For the text-containing cell, return its midpoint in (X, Y) coordinate format. 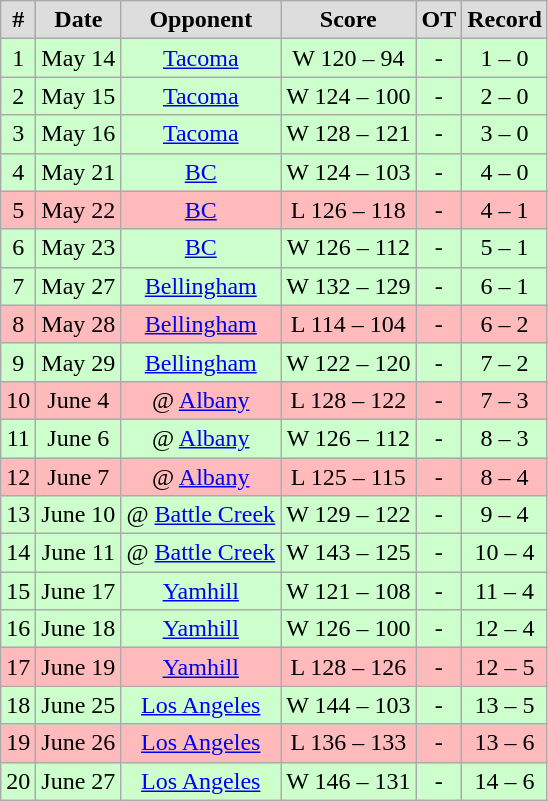
8 (18, 324)
May 27 (78, 286)
7 – 3 (505, 400)
13 (18, 515)
8 – 3 (505, 438)
11 – 4 (505, 591)
May 21 (78, 172)
W 128 – 121 (348, 134)
17 (18, 667)
19 (18, 743)
Opponent (201, 20)
12 (18, 477)
May 28 (78, 324)
W 121 – 108 (348, 591)
10 (18, 400)
W 126 – 100 (348, 629)
3 (18, 134)
May 15 (78, 96)
W 124 – 100 (348, 96)
5 (18, 210)
June 4 (78, 400)
6 – 1 (505, 286)
5 – 1 (505, 248)
L 126 – 118 (348, 210)
June 18 (78, 629)
May 16 (78, 134)
9 – 4 (505, 515)
Score (348, 20)
June 10 (78, 515)
May 23 (78, 248)
6 (18, 248)
W 132 – 129 (348, 286)
20 (18, 781)
L 114 – 104 (348, 324)
L 128 – 122 (348, 400)
11 (18, 438)
7 (18, 286)
3 – 0 (505, 134)
May 14 (78, 58)
May 29 (78, 362)
June 19 (78, 667)
W 144 – 103 (348, 705)
June 11 (78, 553)
May 22 (78, 210)
L 128 – 126 (348, 667)
Record (505, 20)
# (18, 20)
16 (18, 629)
4 (18, 172)
8 – 4 (505, 477)
4 – 1 (505, 210)
W 143 – 125 (348, 553)
13 – 5 (505, 705)
June 17 (78, 591)
2 (18, 96)
2 – 0 (505, 96)
12 – 5 (505, 667)
June 25 (78, 705)
10 – 4 (505, 553)
W 122 – 120 (348, 362)
L 136 – 133 (348, 743)
June 6 (78, 438)
7 – 2 (505, 362)
W 129 – 122 (348, 515)
June 7 (78, 477)
12 – 4 (505, 629)
13 – 6 (505, 743)
18 (18, 705)
1 – 0 (505, 58)
W 120 – 94 (348, 58)
L 125 – 115 (348, 477)
Date (78, 20)
14 – 6 (505, 781)
June 26 (78, 743)
June 27 (78, 781)
4 – 0 (505, 172)
9 (18, 362)
14 (18, 553)
6 – 2 (505, 324)
1 (18, 58)
W 124 – 103 (348, 172)
15 (18, 591)
OT (439, 20)
W 146 – 131 (348, 781)
